Identify which cell holds the provided text, then report its (X, Y) central coordinate. 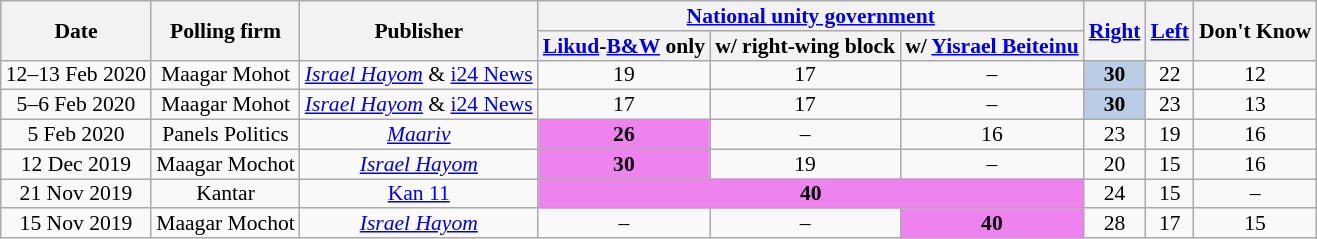
12–13 Feb 2020 (76, 75)
12 Dec 2019 (76, 164)
w/ right-wing block (805, 46)
13 (1255, 105)
12 (1255, 75)
Polling firm (226, 30)
5 Feb 2020 (76, 135)
Kantar (226, 194)
Panels Politics (226, 135)
21 Nov 2019 (76, 194)
Maariv (419, 135)
22 (1169, 75)
Date (76, 30)
Don't Know (1255, 30)
24 (1115, 194)
26 (624, 135)
National unity government (811, 16)
Kan 11 (419, 194)
20 (1115, 164)
Right (1115, 30)
5–6 Feb 2020 (76, 105)
28 (1115, 224)
Publisher (419, 30)
w/ Yisrael Beiteinu (992, 46)
15 Nov 2019 (76, 224)
Likud-B&W only (624, 46)
Left (1169, 30)
